Find where the given text appears and provide that cell's center as (X, Y) coordinate. 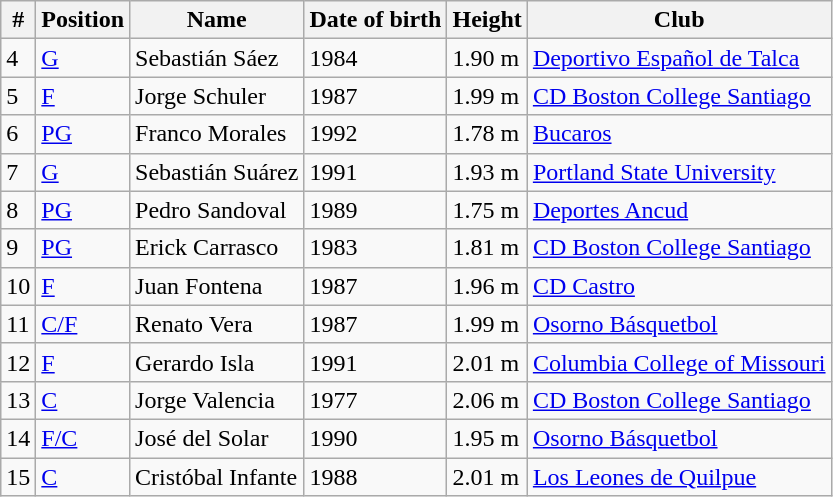
2.06 m (487, 400)
10 (18, 286)
11 (18, 324)
CD Castro (679, 286)
6 (18, 134)
Portland State University (679, 172)
Los Leones de Quilpue (679, 477)
Pedro Sandoval (217, 210)
Name (217, 20)
1.75 m (487, 210)
1.81 m (487, 248)
1988 (376, 477)
14 (18, 438)
Jorge Valencia (217, 400)
# (18, 20)
C/F (83, 324)
Juan Fontena (217, 286)
Height (487, 20)
Columbia College of Missouri (679, 362)
1990 (376, 438)
Gerardo Isla (217, 362)
Deportes Ancud (679, 210)
Cristóbal Infante (217, 477)
8 (18, 210)
1.93 m (487, 172)
Deportivo Español de Talca (679, 58)
F/C (83, 438)
Date of birth (376, 20)
1.90 m (487, 58)
1.96 m (487, 286)
4 (18, 58)
Sebastián Sáez (217, 58)
1983 (376, 248)
12 (18, 362)
9 (18, 248)
Position (83, 20)
1984 (376, 58)
1.95 m (487, 438)
15 (18, 477)
Sebastián Suárez (217, 172)
1.78 m (487, 134)
Renato Vera (217, 324)
1989 (376, 210)
13 (18, 400)
1977 (376, 400)
5 (18, 96)
Erick Carrasco (217, 248)
Franco Morales (217, 134)
José del Solar (217, 438)
Club (679, 20)
Jorge Schuler (217, 96)
Bucaros (679, 134)
1992 (376, 134)
7 (18, 172)
